From the cell containing the given text, extract its center point as [X, Y] coordinate. 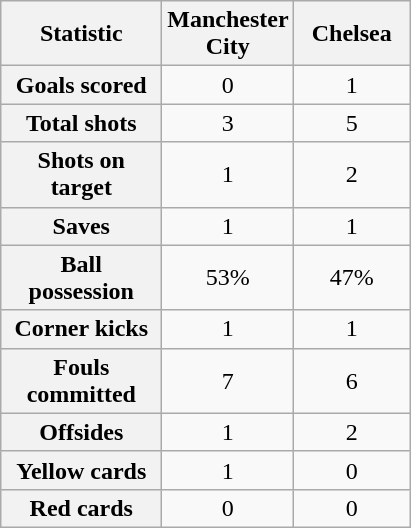
Chelsea [352, 34]
47% [352, 278]
Manchester City [228, 34]
53% [228, 278]
Yellow cards [82, 470]
5 [352, 123]
Red cards [82, 508]
7 [228, 380]
Offsides [82, 432]
Total shots [82, 123]
3 [228, 123]
Fouls committed [82, 380]
Goals scored [82, 85]
Shots on target [82, 174]
Ball possession [82, 278]
Corner kicks [82, 329]
Saves [82, 226]
6 [352, 380]
Statistic [82, 34]
